From the cell containing the given text, extract its center point as (X, Y) coordinate. 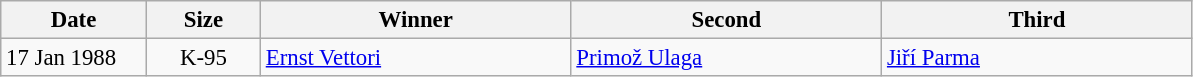
17 Jan 1988 (74, 58)
K-95 (203, 58)
Date (74, 20)
Primož Ulaga (726, 58)
Third (1038, 20)
Jiří Parma (1038, 58)
Second (726, 20)
Size (203, 20)
Winner (416, 20)
Ernst Vettori (416, 58)
